Return the [x, y] coordinate for the center point of the cell that contains the specified text.  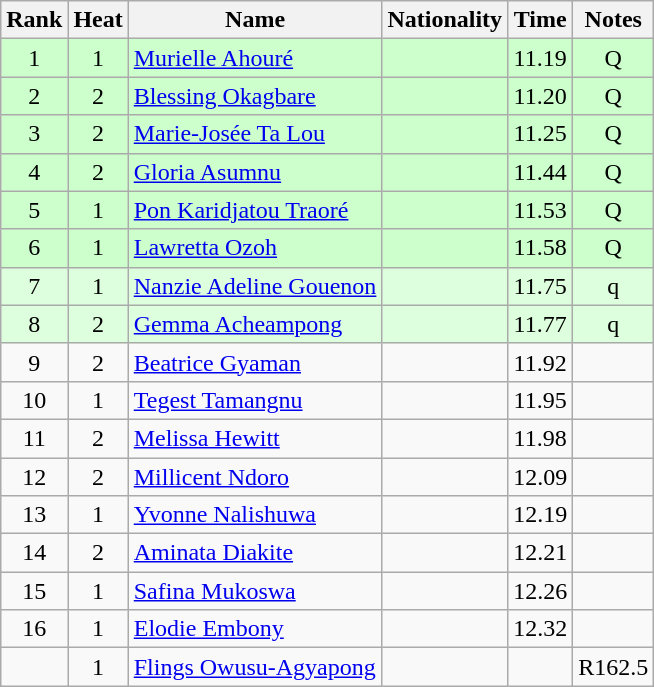
14 [34, 553]
Gloria Asumnu [255, 172]
11.44 [540, 172]
8 [34, 324]
12.19 [540, 515]
6 [34, 248]
11.92 [540, 362]
7 [34, 286]
Beatrice Gyaman [255, 362]
Nanzie Adeline Gouenon [255, 286]
Heat [98, 20]
Gemma Acheampong [255, 324]
Pon Karidjatou Traoré [255, 210]
Yvonne Nalishuwa [255, 515]
5 [34, 210]
4 [34, 172]
Rank [34, 20]
Tegest Tamangnu [255, 400]
Marie-Josée Ta Lou [255, 134]
11 [34, 438]
Blessing Okagbare [255, 96]
12.21 [540, 553]
13 [34, 515]
Aminata Diakite [255, 553]
Flings Owusu-Agyapong [255, 667]
11.95 [540, 400]
12.26 [540, 591]
Time [540, 20]
Name [255, 20]
12.09 [540, 477]
Lawretta Ozoh [255, 248]
3 [34, 134]
11.19 [540, 58]
Safina Mukoswa [255, 591]
11.77 [540, 324]
R162.5 [614, 667]
12 [34, 477]
Murielle Ahouré [255, 58]
Melissa Hewitt [255, 438]
11.53 [540, 210]
12.32 [540, 629]
Elodie Embony [255, 629]
Nationality [445, 20]
11.25 [540, 134]
16 [34, 629]
Millicent Ndoro [255, 477]
11.75 [540, 286]
15 [34, 591]
11.58 [540, 248]
Notes [614, 20]
11.20 [540, 96]
10 [34, 400]
11.98 [540, 438]
9 [34, 362]
